Detect which cell encompasses the target text, then output its (x, y) center coordinate. 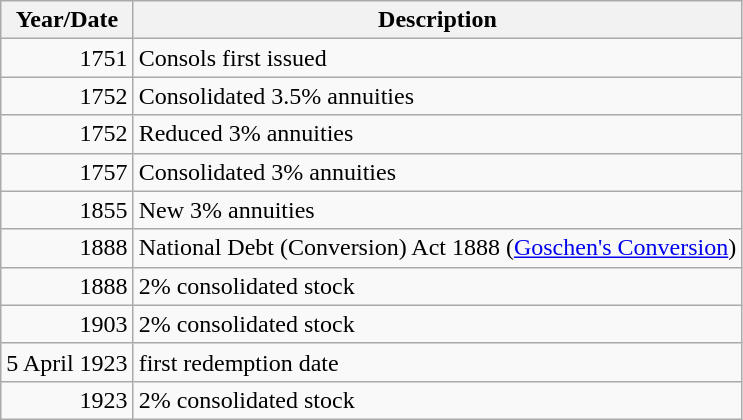
Description (438, 20)
5 April 1923 (67, 362)
Consolidated 3.5% annuities (438, 96)
1751 (67, 58)
1903 (67, 324)
Reduced 3% annuities (438, 134)
first redemption date (438, 362)
Consols first issued (438, 58)
1757 (67, 172)
New 3% annuities (438, 210)
Year/Date (67, 20)
1855 (67, 210)
National Debt (Conversion) Act 1888 (Goschen's Conversion) (438, 248)
1923 (67, 400)
Consolidated 3% annuities (438, 172)
